Identify which cell holds the provided text, then report its [X, Y] central coordinate. 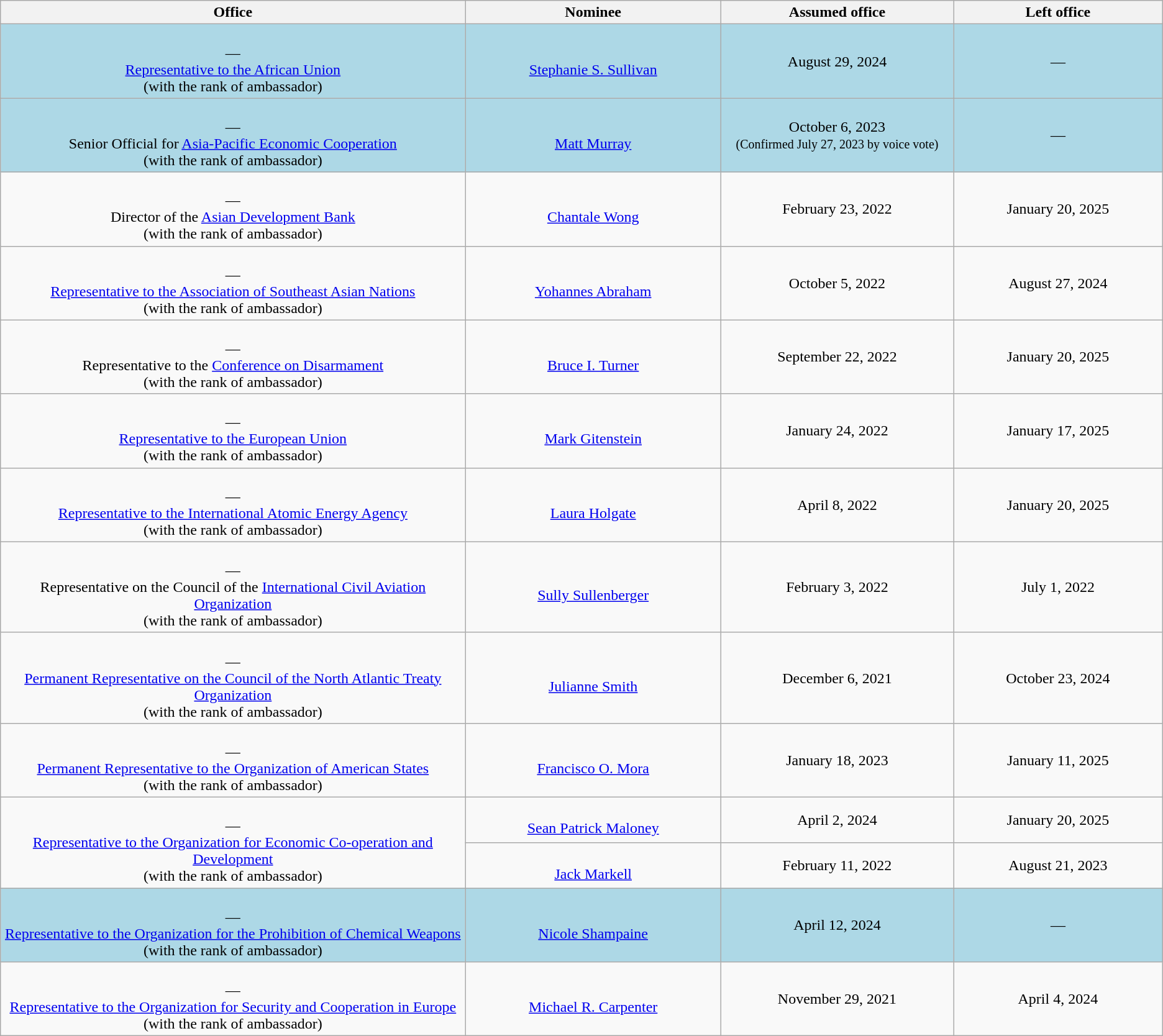
January 24, 2022 [837, 431]
—Representative to the Organization for Economic Co-operation and Development(with the rank of ambassador) [233, 842]
January 18, 2023 [837, 760]
Michael R. Carpenter [593, 999]
August 27, 2024 [1059, 283]
August 21, 2023 [1059, 865]
—Representative to the European Union(with the rank of ambassador) [233, 431]
—Director of the Asian Development Bank(with the rank of ambassador) [233, 209]
Bruce I. Turner [593, 357]
—Representative to the African Union(with the rank of ambassador) [233, 61]
November 29, 2021 [837, 999]
—Representative on the Council of the International Civil Aviation Organization(with the rank of ambassador) [233, 587]
January 17, 2025 [1059, 431]
—Permanent Representative on the Council of the North Atlantic Treaty Organization(with the rank of ambassador) [233, 678]
October 23, 2024 [1059, 678]
Stephanie S. Sullivan [593, 61]
October 6, 2023(Confirmed July 27, 2023 by voice vote) [837, 135]
February 11, 2022 [837, 865]
September 22, 2022 [837, 357]
Yohannes Abraham [593, 283]
Office [233, 12]
—Representative to the Organization for the Prohibition of Chemical Weapons(with the rank of ambassador) [233, 925]
Left office [1059, 12]
Julianne Smith [593, 678]
February 3, 2022 [837, 587]
Nicole Shampaine [593, 925]
—Permanent Representative to the Organization of American States(with the rank of ambassador) [233, 760]
Francisco O. Mora [593, 760]
April 4, 2024 [1059, 999]
October 5, 2022 [837, 283]
January 11, 2025 [1059, 760]
December 6, 2021 [837, 678]
February 23, 2022 [837, 209]
—Representative to the Conference on Disarmament(with the rank of ambassador) [233, 357]
—Representative to the International Atomic Energy Agency(with the rank of ambassador) [233, 504]
Sean Patrick Maloney [593, 820]
Nominee [593, 12]
August 29, 2024 [837, 61]
Jack Markell [593, 865]
Laura Holgate [593, 504]
Chantale Wong [593, 209]
April 12, 2024 [837, 925]
July 1, 2022 [1059, 587]
Matt Murray [593, 135]
Sully Sullenberger [593, 587]
—Representative to the Association of Southeast Asian Nations(with the rank of ambassador) [233, 283]
April 8, 2022 [837, 504]
—Senior Official for Asia-Pacific Economic Cooperation(with the rank of ambassador) [233, 135]
April 2, 2024 [837, 820]
Mark Gitenstein [593, 431]
Assumed office [837, 12]
—Representative to the Organization for Security and Cooperation in Europe(with the rank of ambassador) [233, 999]
